Output the (x, y) coordinate of the center of the cell containing the given text.  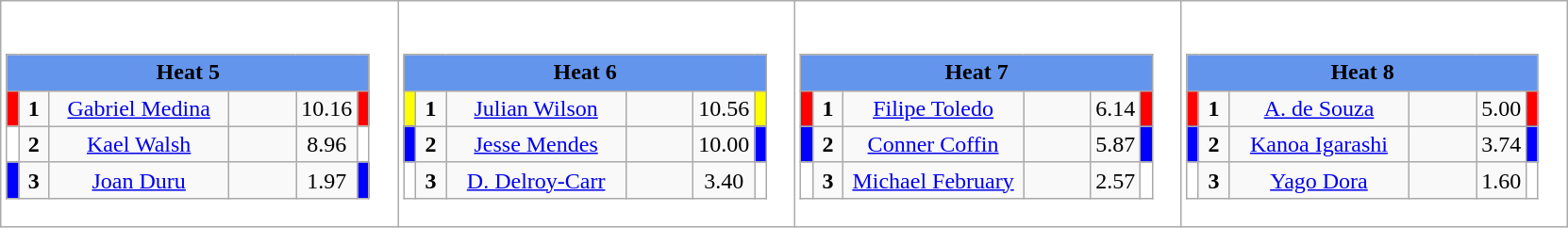
A. de Souza (1319, 108)
Filipe Toledo (934, 108)
2.57 (1115, 180)
8.96 (326, 144)
Kael Walsh (140, 144)
6.14 (1115, 108)
Heat 8 1 A. de Souza 5.00 2 Kanoa Igarashi 3.74 3 Yago Dora 1.60 (1374, 114)
Julian Wilson (536, 108)
Heat 5 1 Gabriel Medina 10.16 2 Kael Walsh 8.96 3 Joan Duru 1.97 (200, 114)
Heat 6 (585, 73)
Conner Coffin (934, 144)
Yago Dora (1319, 180)
1.97 (326, 180)
Joan Duru (140, 180)
Heat 7 (976, 73)
1.60 (1502, 180)
5.00 (1502, 108)
Gabriel Medina (140, 108)
Michael February (934, 180)
3.74 (1502, 144)
10.56 (725, 108)
10.16 (326, 108)
Heat 7 1 Filipe Toledo 6.14 2 Conner Coffin 5.87 3 Michael February 2.57 (989, 114)
Heat 6 1 Julian Wilson 10.56 2 Jesse Mendes 10.00 3 D. Delroy-Carr 3.40 (596, 114)
D. Delroy-Carr (536, 180)
3.40 (725, 180)
Kanoa Igarashi (1319, 144)
Heat 8 (1362, 73)
10.00 (725, 144)
Heat 5 (188, 73)
Jesse Mendes (536, 144)
5.87 (1115, 144)
